Detect which cell encompasses the target text, then output its [x, y] center coordinate. 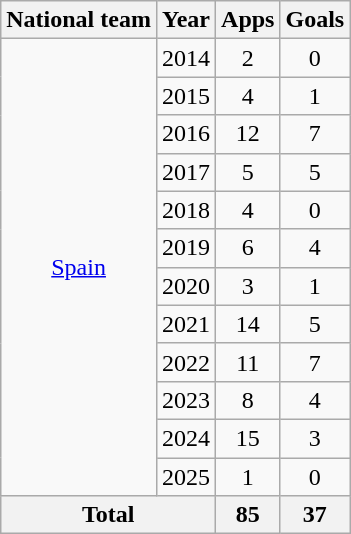
Goals [315, 20]
6 [248, 248]
2024 [186, 438]
11 [248, 362]
2014 [186, 58]
15 [248, 438]
National team [79, 20]
2022 [186, 362]
Spain [79, 268]
2023 [186, 400]
2 [248, 58]
2017 [186, 172]
12 [248, 134]
Apps [248, 20]
2018 [186, 210]
85 [248, 515]
2021 [186, 324]
2020 [186, 286]
8 [248, 400]
Total [108, 515]
2016 [186, 134]
Year [186, 20]
2019 [186, 248]
2025 [186, 477]
2015 [186, 96]
37 [315, 515]
14 [248, 324]
